For the text-containing cell, return its midpoint in (X, Y) coordinate format. 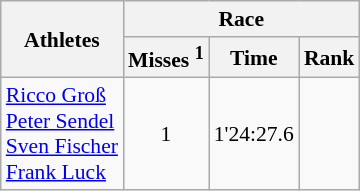
1 (166, 134)
Rank (330, 58)
Ricco GroßPeter SendelSven FischerFrank Luck (62, 134)
Misses 1 (166, 58)
Time (254, 58)
Athletes (62, 40)
1'24:27.6 (254, 134)
Race (241, 19)
